Detect which cell encompasses the target text, then output its [X, Y] center coordinate. 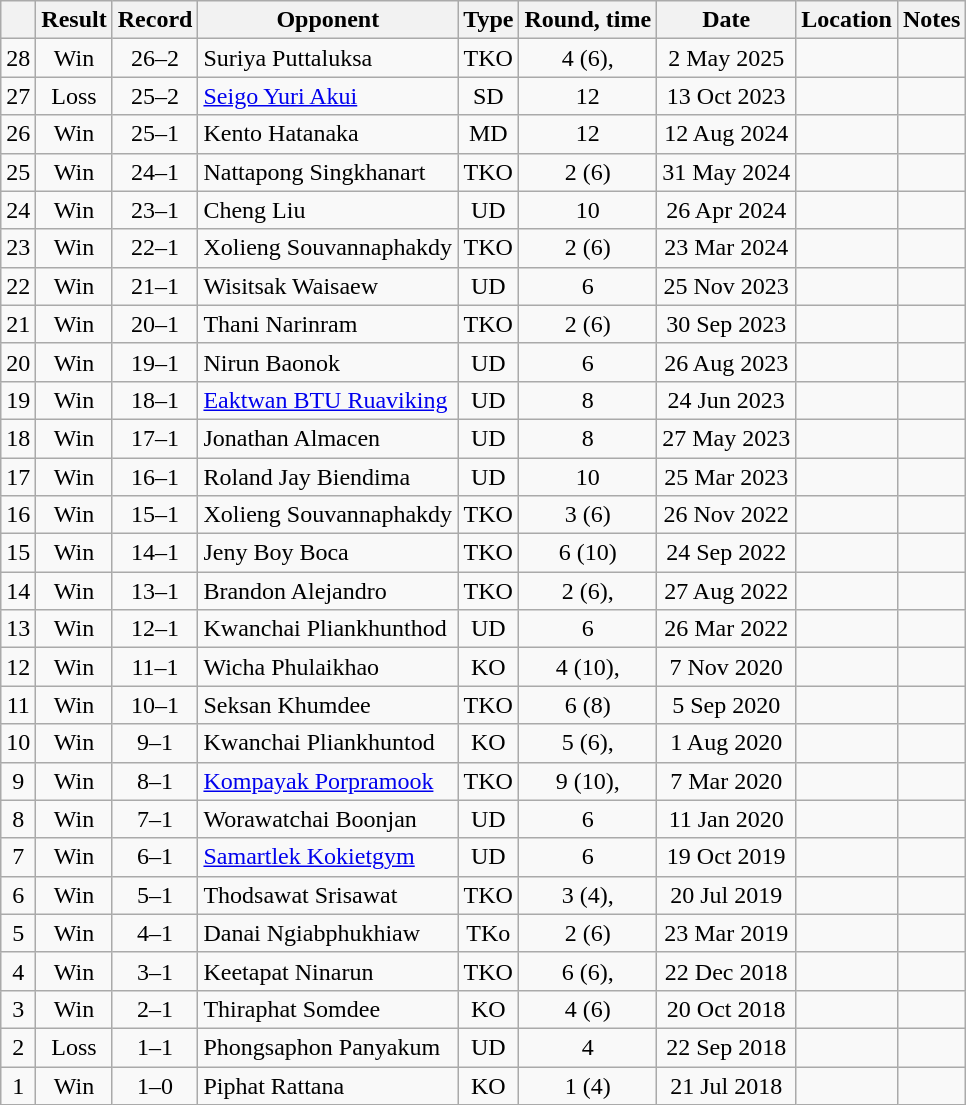
4 (6), [588, 58]
7 [18, 857]
21 [18, 324]
Location [847, 20]
Kento Hatanaka [328, 134]
4 (10), [588, 667]
24 Sep 2022 [726, 553]
1–0 [155, 1085]
17 [18, 477]
15–1 [155, 515]
16 [18, 515]
7–1 [155, 819]
Eaktwan BTU Ruaviking [328, 400]
27 Aug 2022 [726, 591]
27 [18, 96]
6 (6), [588, 971]
28 [18, 58]
16–1 [155, 477]
Date [726, 20]
9–1 [155, 743]
1 Aug 2020 [726, 743]
24–1 [155, 172]
14–1 [155, 553]
Wicha Phulaikhao [328, 667]
3 (4), [588, 895]
26 Nov 2022 [726, 515]
Brandon Alejandro [328, 591]
5–1 [155, 895]
20 Jul 2019 [726, 895]
TKo [488, 933]
25 Mar 2023 [726, 477]
11 Jan 2020 [726, 819]
22 [18, 286]
14 [18, 591]
22–1 [155, 248]
Danai Ngiabphukhiaw [328, 933]
23 [18, 248]
25 Nov 2023 [726, 286]
5 Sep 2020 [726, 705]
1 (4) [588, 1085]
17–1 [155, 438]
2–1 [155, 1009]
Seigo Yuri Akui [328, 96]
Cheng Liu [328, 210]
26 Aug 2023 [726, 362]
2 [18, 1047]
19 Oct 2019 [726, 857]
12 Aug 2024 [726, 134]
5 [18, 933]
3–1 [155, 971]
4–1 [155, 933]
Worawatchai Boonjan [328, 819]
24 Jun 2023 [726, 400]
Thani Narinram [328, 324]
Jeny Boy Boca [328, 553]
13–1 [155, 591]
8–1 [155, 781]
22 Sep 2018 [726, 1047]
20–1 [155, 324]
18–1 [155, 400]
Samartlek Kokietgym [328, 857]
Result [74, 20]
11–1 [155, 667]
1 [18, 1085]
19–1 [155, 362]
6 (8) [588, 705]
Record [155, 20]
21–1 [155, 286]
Opponent [328, 20]
Jonathan Almacen [328, 438]
Suriya Puttaluksa [328, 58]
5 (6), [588, 743]
23 Mar 2024 [726, 248]
26–2 [155, 58]
Notes [931, 20]
13 Oct 2023 [726, 96]
31 May 2024 [726, 172]
21 Jul 2018 [726, 1085]
30 Sep 2023 [726, 324]
25 [18, 172]
7 Mar 2020 [726, 781]
6–1 [155, 857]
15 [18, 553]
Kwanchai Pliankhuntod [328, 743]
3 [18, 1009]
4 (6) [588, 1009]
1–1 [155, 1047]
10–1 [155, 705]
12–1 [155, 629]
Nirun Baonok [328, 362]
20 Oct 2018 [726, 1009]
23–1 [155, 210]
MD [488, 134]
9 (10), [588, 781]
9 [18, 781]
22 Dec 2018 [726, 971]
7 Nov 2020 [726, 667]
Type [488, 20]
11 [18, 705]
19 [18, 400]
13 [18, 629]
Kompayak Porpramook [328, 781]
3 (6) [588, 515]
26 Mar 2022 [726, 629]
6 (10) [588, 553]
Seksan Khumdee [328, 705]
Round, time [588, 20]
24 [18, 210]
Thiraphat Somdee [328, 1009]
Wisitsak Waisaew [328, 286]
27 May 2023 [726, 438]
26 [18, 134]
Nattapong Singkhanart [328, 172]
20 [18, 362]
Roland Jay Biendima [328, 477]
25–1 [155, 134]
18 [18, 438]
2 May 2025 [726, 58]
Thodsawat Srisawat [328, 895]
Kwanchai Pliankhunthod [328, 629]
Piphat Rattana [328, 1085]
23 Mar 2019 [726, 933]
2 (6), [588, 591]
SD [488, 96]
Keetapat Ninarun [328, 971]
26 Apr 2024 [726, 210]
25–2 [155, 96]
Phongsaphon Panyakum [328, 1047]
